Locate the cell with the specified text and output its [x, y] center coordinate. 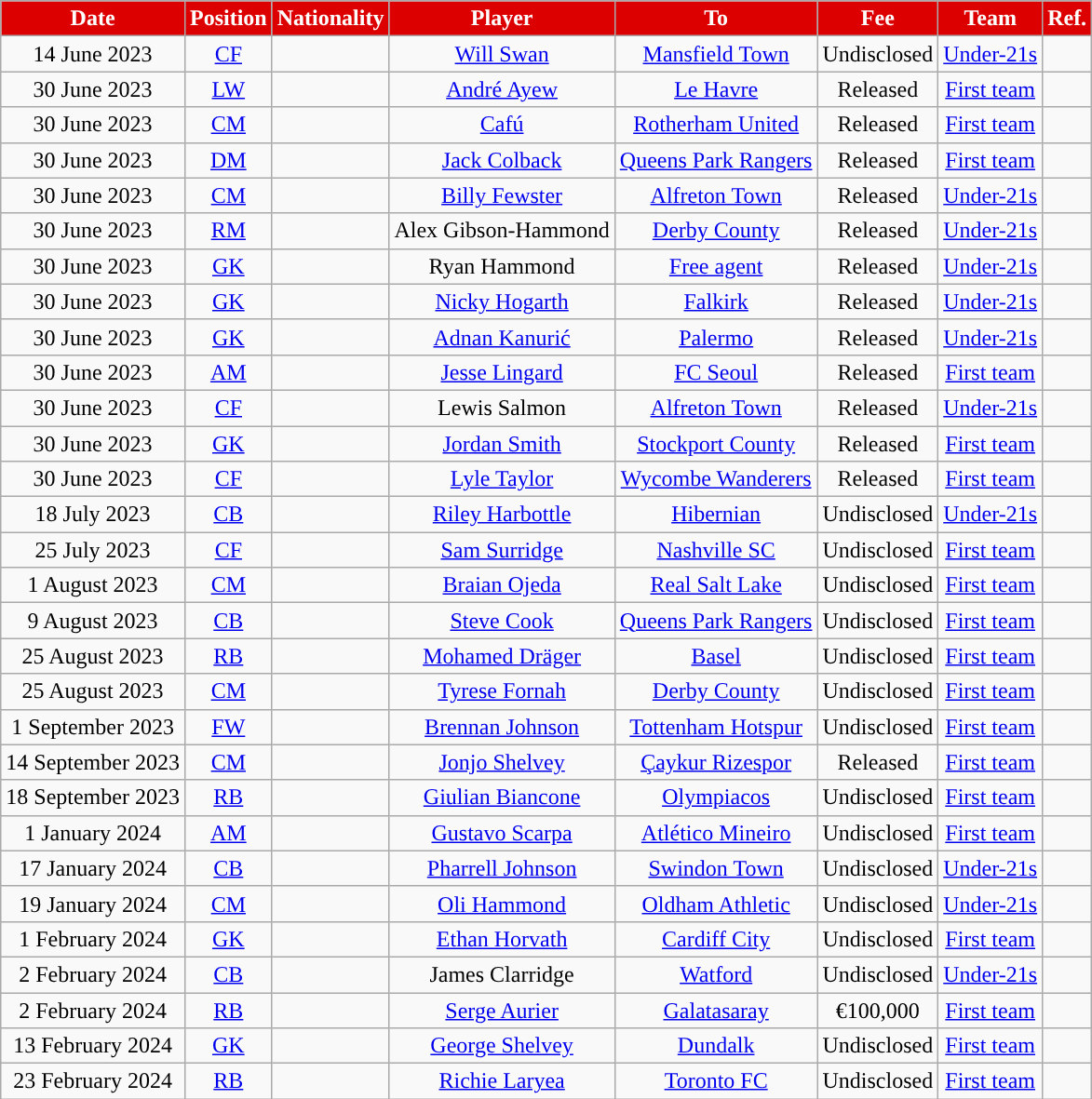
Will Swan [502, 54]
Galatasaray [716, 1010]
Wycombe Wanderers [716, 479]
Free agent [716, 266]
Cafú [502, 125]
James Clarridge [502, 974]
13 February 2024 [93, 1046]
Oldham Athletic [716, 904]
Ref. [1067, 19]
FW [228, 727]
Alex Gibson-Hammond [502, 231]
Gustavo Scarpa [502, 833]
Hibernian [716, 515]
23 February 2024 [93, 1081]
Position [228, 19]
18 July 2023 [93, 515]
Adnan Kanurić [502, 337]
Real Salt Lake [716, 585]
Giulian Biancone [502, 797]
Mansfield Town [716, 54]
Jesse Lingard [502, 372]
Atlético Mineiro [716, 833]
George Shelvey [502, 1046]
Jordan Smith [502, 444]
Pharrell Johnson [502, 868]
Player [502, 19]
DM [228, 160]
Team [991, 19]
Ethan Horvath [502, 939]
Lewis Salmon [502, 408]
RM [228, 231]
Tottenham Hotspur [716, 727]
1 February 2024 [93, 939]
Fee [878, 19]
Palermo [716, 337]
Brennan Johnson [502, 727]
17 January 2024 [93, 868]
9 August 2023 [93, 621]
Dundalk [716, 1046]
25 July 2023 [93, 550]
Olympiacos [716, 797]
LW [228, 89]
Basel [716, 656]
Stockport County [716, 444]
André Ayew [502, 89]
Le Havre [716, 89]
Date [93, 19]
Falkirk [716, 302]
Nicky Hogarth [502, 302]
Rotherham United [716, 125]
Oli Hammond [502, 904]
Ryan Hammond [502, 266]
Richie Laryea [502, 1081]
Jonjo Shelvey [502, 762]
14 June 2023 [93, 54]
To [716, 19]
18 September 2023 [93, 797]
Çaykur Rizespor [716, 762]
19 January 2024 [93, 904]
Lyle Taylor [502, 479]
Nationality [330, 19]
€100,000 [878, 1010]
Steve Cook [502, 621]
Serge Aurier [502, 1010]
Nashville SC [716, 550]
14 September 2023 [93, 762]
Watford [716, 974]
Mohamed Dräger [502, 656]
Toronto FC [716, 1081]
Billy Fewster [502, 195]
Tyrese Fornah [502, 691]
Swindon Town [716, 868]
FC Seoul [716, 372]
Riley Harbottle [502, 515]
Braian Ojeda [502, 585]
Cardiff City [716, 939]
1 August 2023 [93, 585]
1 January 2024 [93, 833]
1 September 2023 [93, 727]
Sam Surridge [502, 550]
Jack Colback [502, 160]
